Identify which cell holds the provided text, then report its [X, Y] central coordinate. 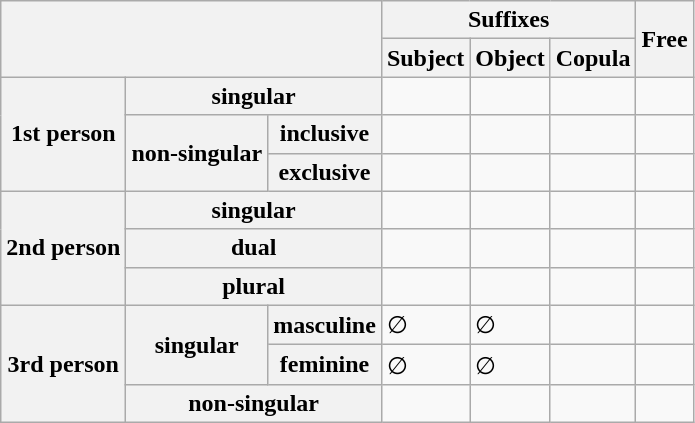
feminine [325, 365]
3rd person [64, 364]
plural [254, 286]
inclusive [325, 134]
dual [254, 248]
Object [510, 58]
masculine [325, 325]
Suffixes [508, 20]
Copula [593, 58]
2nd person [64, 248]
Free [664, 39]
exclusive [325, 172]
1st person [64, 134]
Subject [425, 58]
